From the cell containing the given text, extract its center point as (X, Y) coordinate. 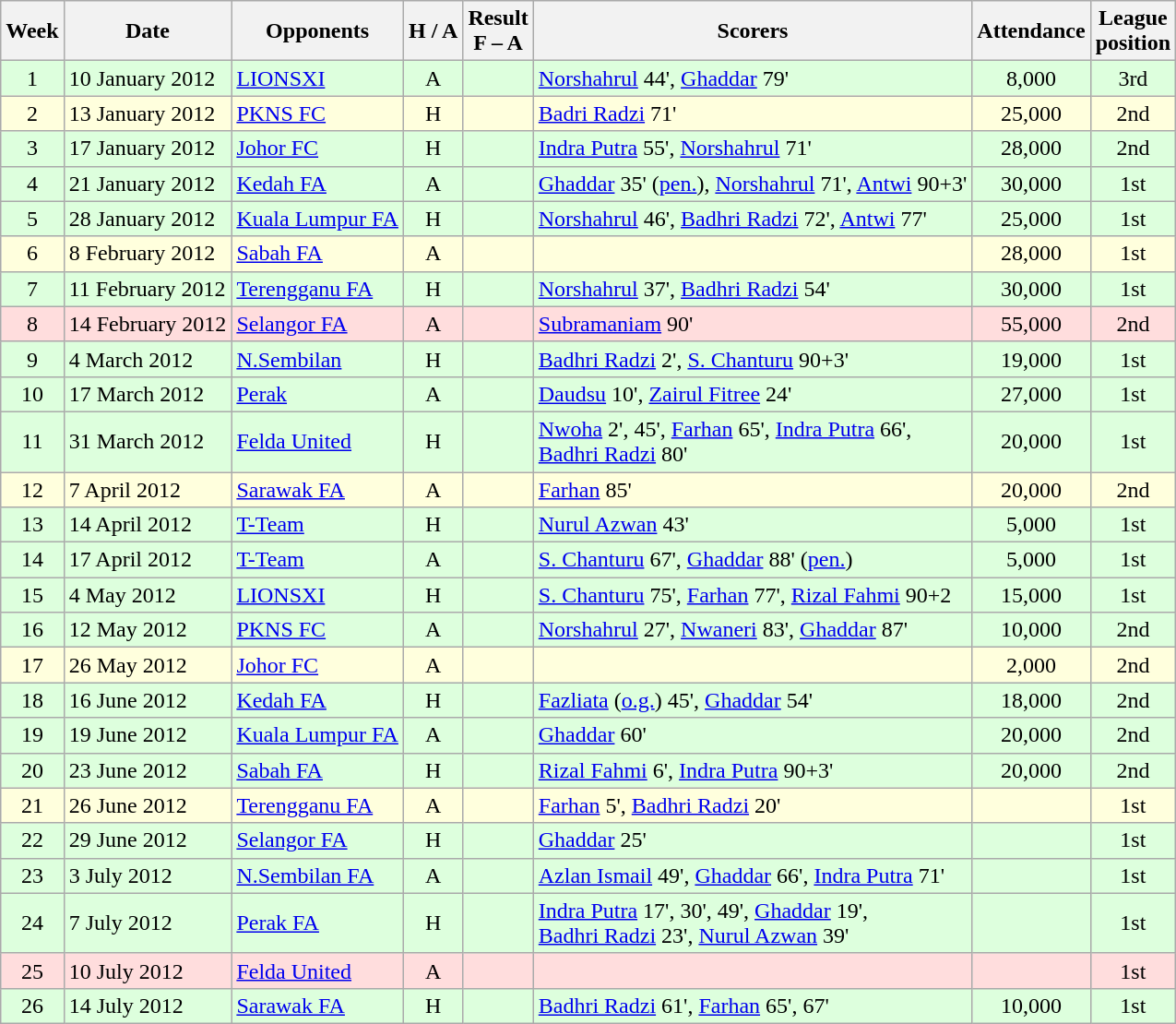
S. Chanturu 75', Farhan 77', Rizal Fahmi 90+2 (753, 595)
15 (32, 595)
Badhri Radzi 2', S. Chanturu 90+3' (753, 359)
Subramaniam 90' (753, 324)
6 (32, 254)
10 January 2012 (148, 78)
19,000 (1031, 359)
28 January 2012 (148, 219)
17 March 2012 (148, 394)
N.Sembilan (317, 359)
13 (32, 525)
14 (32, 560)
Daudsu 10', Zairul Fitree 24' (753, 394)
2,000 (1031, 665)
5 (32, 219)
H / A (433, 31)
29 June 2012 (148, 840)
Farhan 85' (753, 490)
15,000 (1031, 595)
4 (32, 184)
Opponents (317, 31)
Perak (317, 394)
Leagueposition (1133, 31)
4 March 2012 (148, 359)
12 (32, 490)
N.Sembilan FA (317, 875)
22 (32, 840)
Norshahrul 37', Badhri Radzi 54' (753, 289)
25 (32, 970)
11 February 2012 (148, 289)
Perak FA (317, 923)
11 (32, 441)
3 July 2012 (148, 875)
Attendance (1031, 31)
Rizal Fahmi 6', Indra Putra 90+3' (753, 770)
14 July 2012 (148, 1006)
Ghaddar 25' (753, 840)
16 (32, 630)
Nwoha 2', 45', Farhan 65', Indra Putra 66', Badhri Radzi 80' (753, 441)
14 February 2012 (148, 324)
Ghaddar 60' (753, 735)
26 (32, 1006)
7 April 2012 (148, 490)
18 (32, 700)
17 (32, 665)
17 April 2012 (148, 560)
14 April 2012 (148, 525)
7 (32, 289)
ResultF – A (498, 31)
Date (148, 31)
19 (32, 735)
23 June 2012 (148, 770)
4 May 2012 (148, 595)
S. Chanturu 67', Ghaddar 88' (pen.) (753, 560)
Norshahrul 27', Nwaneri 83', Ghaddar 87' (753, 630)
3rd (1133, 78)
23 (32, 875)
27,000 (1031, 394)
9 (32, 359)
Indra Putra 55', Norshahrul 71' (753, 149)
26 May 2012 (148, 665)
Azlan Ismail 49', Ghaddar 66', Indra Putra 71' (753, 875)
8 February 2012 (148, 254)
20 (32, 770)
24 (32, 923)
10 July 2012 (148, 970)
3 (32, 149)
8,000 (1031, 78)
16 June 2012 (148, 700)
21 January 2012 (148, 184)
12 May 2012 (148, 630)
Farhan 5', Badhri Radzi 20' (753, 805)
55,000 (1031, 324)
18,000 (1031, 700)
Norshahrul 44', Ghaddar 79' (753, 78)
21 (32, 805)
Norshahrul 46', Badhri Radzi 72', Antwi 77' (753, 219)
7 July 2012 (148, 923)
19 June 2012 (148, 735)
8 (32, 324)
Nurul Azwan 43' (753, 525)
Scorers (753, 31)
Week (32, 31)
Ghaddar 35' (pen.), Norshahrul 71', Antwi 90+3' (753, 184)
17 January 2012 (148, 149)
Indra Putra 17', 30', 49', Ghaddar 19', Badhri Radzi 23', Nurul Azwan 39' (753, 923)
1 (32, 78)
2 (32, 113)
13 January 2012 (148, 113)
31 March 2012 (148, 441)
26 June 2012 (148, 805)
Fazliata (o.g.) 45', Ghaddar 54' (753, 700)
10 (32, 394)
Badri Radzi 71' (753, 113)
Badhri Radzi 61', Farhan 65', 67' (753, 1006)
